Search for the cell housing the specified text and yield its [x, y] center coordinate. 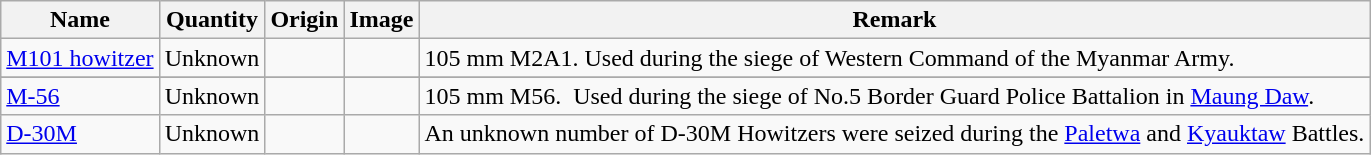
Remark [894, 20]
Name [80, 20]
Quantity [212, 20]
M101 howitzer [80, 58]
Image [382, 20]
Origin [304, 20]
M-56 [80, 96]
D-30M [80, 134]
105 mm M2A1. Used during the siege of Western Command of the Myanmar Army. [894, 58]
105 mm M56. Used during the siege of No.5 Border Guard Police Battalion in Maung Daw. [894, 96]
An unknown number of D-30M Howitzers were seized during the Paletwa and Kyauktaw Battles. [894, 134]
